From the cell containing the given text, extract its center point as (X, Y) coordinate. 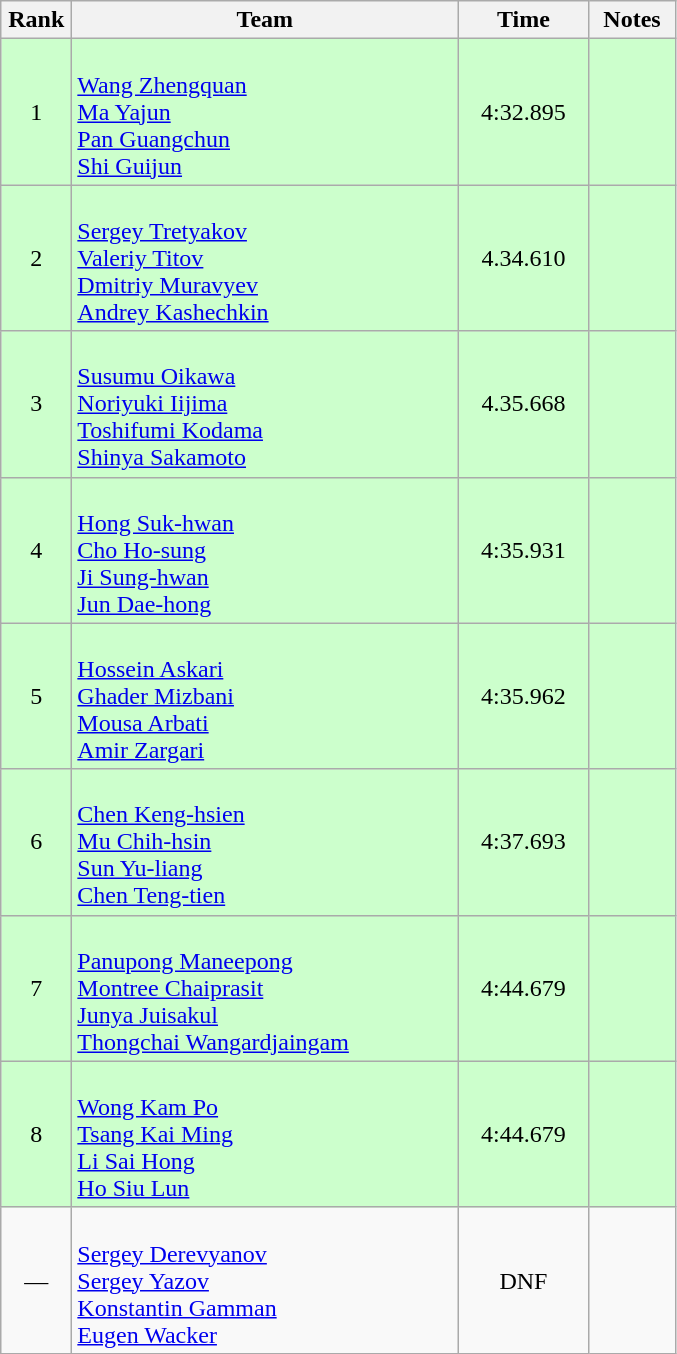
7 (36, 988)
Chen Keng-hsienMu Chih-hsinSun Yu-liangChen Teng-tien (265, 842)
Wang ZhengquanMa YajunPan GuangchunShi Guijun (265, 112)
Notes (632, 20)
5 (36, 696)
8 (36, 1134)
4.34.610 (524, 258)
— (36, 1280)
Wong Kam PoTsang Kai MingLi Sai HongHo Siu Lun (265, 1134)
Hossein AskariGhader MizbaniMousa ArbatiAmir Zargari (265, 696)
4:37.693 (524, 842)
4.35.668 (524, 404)
Sergey TretyakovValeriy TitovDmitriy MuravyevAndrey Kashechkin (265, 258)
4:35.931 (524, 550)
Sergey DerevyanovSergey YazovKonstantin GammanEugen Wacker (265, 1280)
Hong Suk-hwanCho Ho-sungJi Sung-hwanJun Dae-hong (265, 550)
4 (36, 550)
Susumu OikawaNoriyuki IijimaToshifumi KodamaShinya Sakamoto (265, 404)
DNF (524, 1280)
Rank (36, 20)
Team (265, 20)
4:35.962 (524, 696)
2 (36, 258)
Time (524, 20)
6 (36, 842)
4:32.895 (524, 112)
Panupong ManeepongMontree ChaiprasitJunya JuisakulThongchai Wangardjaingam (265, 988)
1 (36, 112)
3 (36, 404)
